For the text-containing cell, return its midpoint in (X, Y) coordinate format. 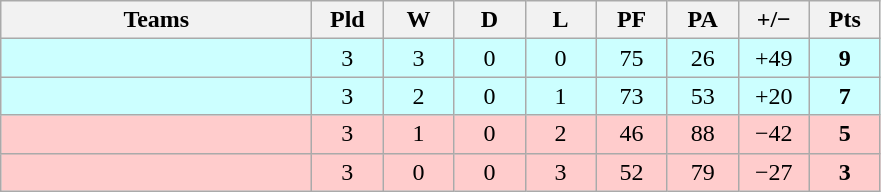
79 (702, 172)
75 (632, 58)
+/− (774, 20)
Teams (156, 20)
PF (632, 20)
W (418, 20)
+20 (774, 96)
D (490, 20)
88 (702, 134)
Pld (348, 20)
L (560, 20)
26 (702, 58)
Pts (844, 20)
73 (632, 96)
PA (702, 20)
5 (844, 134)
7 (844, 96)
53 (702, 96)
46 (632, 134)
−42 (774, 134)
52 (632, 172)
−27 (774, 172)
9 (844, 58)
+49 (774, 58)
